For the text-containing cell, return its midpoint in [X, Y] coordinate format. 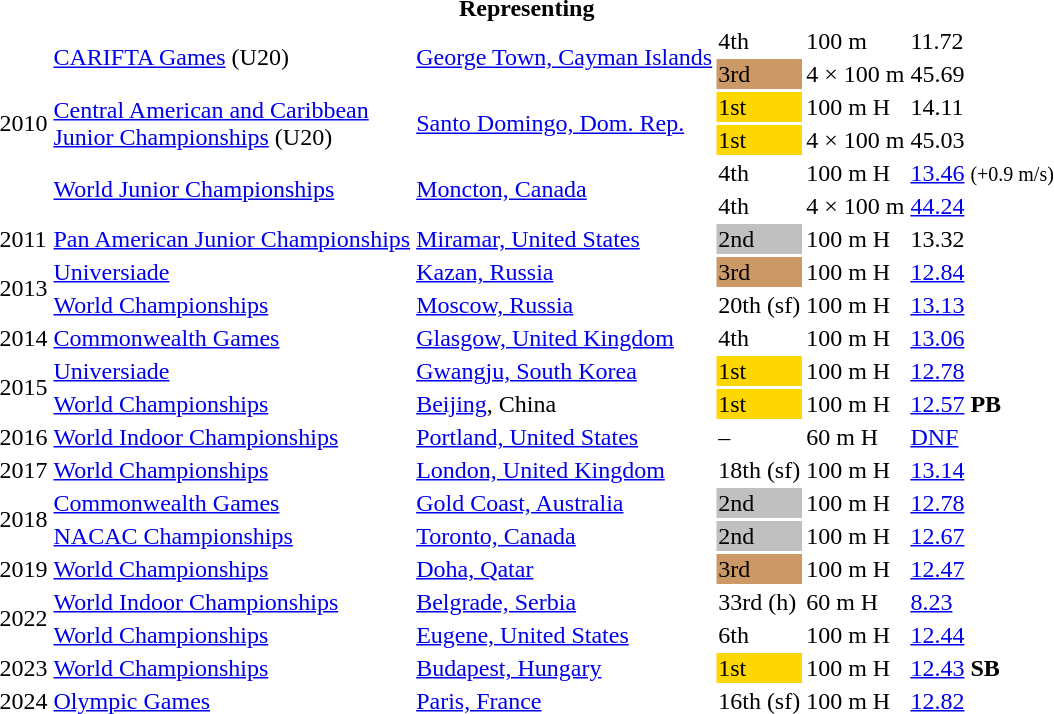
Beijing, China [564, 404]
100 m [856, 41]
Gwangju, South Korea [564, 371]
NACAC Championships [232, 536]
Pan American Junior Championships [232, 239]
CARIFTA Games (U20) [232, 58]
Doha, Qatar [564, 569]
– [760, 437]
Budapest, Hungary [564, 668]
Moscow, Russia [564, 305]
Glasgow, United Kingdom [564, 338]
Eugene, United States [564, 635]
6th [760, 635]
Kazan, Russia [564, 272]
World Junior Championships [232, 190]
Belgrade, Serbia [564, 602]
Moncton, Canada [564, 190]
20th (sf) [760, 305]
18th (sf) [760, 470]
George Town, Cayman Islands [564, 58]
Miramar, United States [564, 239]
Central American and CaribbeanJunior Championships (U20) [232, 124]
London, United Kingdom [564, 470]
Santo Domingo, Dom. Rep. [564, 124]
Toronto, Canada [564, 536]
33rd (h) [760, 602]
Portland, United States [564, 437]
Gold Coast, Australia [564, 503]
